Output the (X, Y) coordinate of the center of the cell containing the given text.  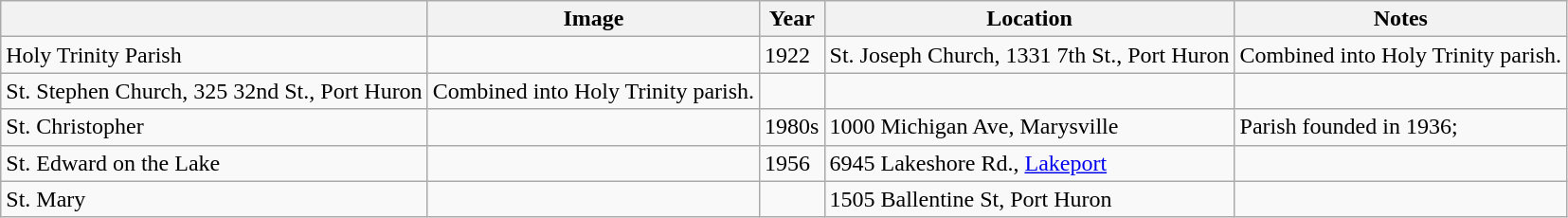
St. Mary (214, 199)
1980s (792, 127)
6945 Lakeshore Rd., Lakeport (1029, 163)
1505 Ballentine St, Port Huron (1029, 199)
Location (1029, 19)
St. Stephen Church, 325 32nd St., Port Huron (214, 91)
Holy Trinity Parish (214, 55)
St. Joseph Church, 1331 7th St., Port Huron (1029, 55)
1922 (792, 55)
Year (792, 19)
St. Edward on the Lake (214, 163)
Image (593, 19)
1000 Michigan Ave, Marysville (1029, 127)
Parish founded in 1936; (1400, 127)
St. Christopher (214, 127)
Notes (1400, 19)
1956 (792, 163)
